Return (x, y) of the center of cell containing provided text 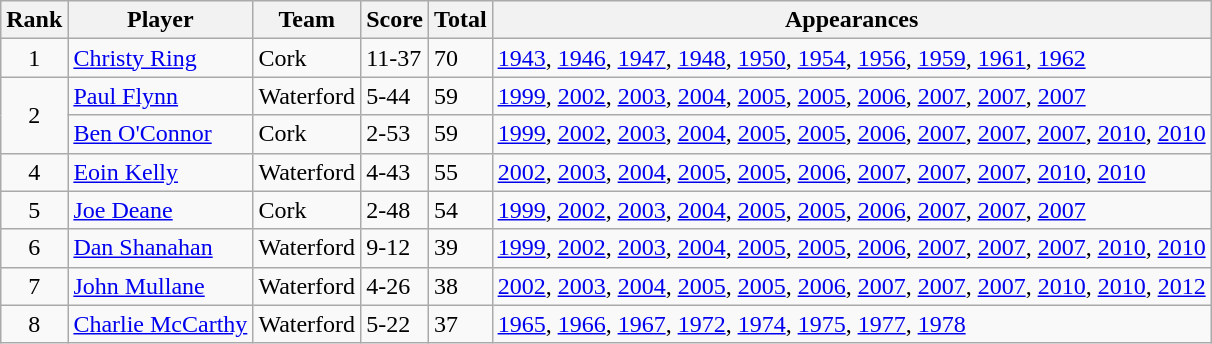
55 (461, 172)
1 (34, 58)
4-26 (395, 286)
Dan Shanahan (160, 248)
Christy Ring (160, 58)
39 (461, 248)
5-22 (395, 324)
Joe Deane (160, 210)
2002, 2003, 2004, 2005, 2005, 2006, 2007, 2007, 2007, 2010, 2010 (852, 172)
Score (395, 20)
38 (461, 286)
Rank (34, 20)
Paul Flynn (160, 96)
4 (34, 172)
2-48 (395, 210)
2002, 2003, 2004, 2005, 2005, 2006, 2007, 2007, 2007, 2010, 2010, 2012 (852, 286)
Player (160, 20)
Team (307, 20)
2-53 (395, 134)
1943, 1946, 1947, 1948, 1950, 1954, 1956, 1959, 1961, 1962 (852, 58)
4-43 (395, 172)
8 (34, 324)
Charlie McCarthy (160, 324)
Eoin Kelly (160, 172)
John Mullane (160, 286)
9-12 (395, 248)
5-44 (395, 96)
1965, 1966, 1967, 1972, 1974, 1975, 1977, 1978 (852, 324)
70 (461, 58)
6 (34, 248)
11-37 (395, 58)
5 (34, 210)
37 (461, 324)
7 (34, 286)
Ben O'Connor (160, 134)
Total (461, 20)
Appearances (852, 20)
2 (34, 115)
54 (461, 210)
